Search for the cell housing the specified text and yield its (X, Y) center coordinate. 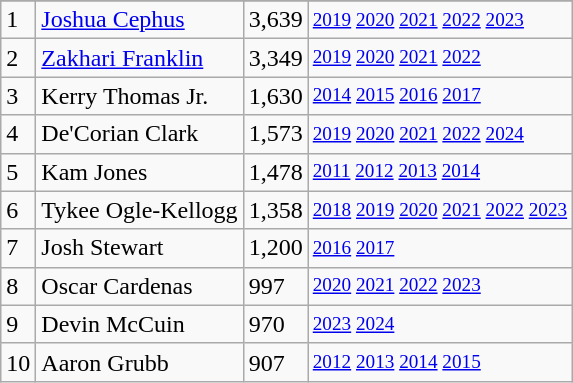
2019 2020 2021 2022 2024 (440, 134)
1,478 (276, 172)
Aaron Grubb (140, 362)
Joshua Cephus (140, 20)
970 (276, 324)
2 (18, 58)
997 (276, 286)
907 (276, 362)
5 (18, 172)
2019 2020 2021 2022 2023 (440, 20)
Devin McCuin (140, 324)
3,349 (276, 58)
2012 2013 2014 2015 (440, 362)
6 (18, 210)
Oscar Cardenas (140, 286)
2023 2024 (440, 324)
1,573 (276, 134)
2014 2015 2016 2017 (440, 96)
3,639 (276, 20)
2020 2021 2022 2023 (440, 286)
Kerry Thomas Jr. (140, 96)
10 (18, 362)
De'Corian Clark (140, 134)
2018 2019 2020 2021 2022 2023 (440, 210)
Zakhari Franklin (140, 58)
9 (18, 324)
Kam Jones (140, 172)
1 (18, 20)
8 (18, 286)
4 (18, 134)
3 (18, 96)
Josh Stewart (140, 248)
Tykee Ogle-Kellogg (140, 210)
2019 2020 2021 2022 (440, 58)
1,358 (276, 210)
2016 2017 (440, 248)
7 (18, 248)
1,630 (276, 96)
2011 2012 2013 2014 (440, 172)
1,200 (276, 248)
